Identify which cell holds the provided text, then report its [x, y] central coordinate. 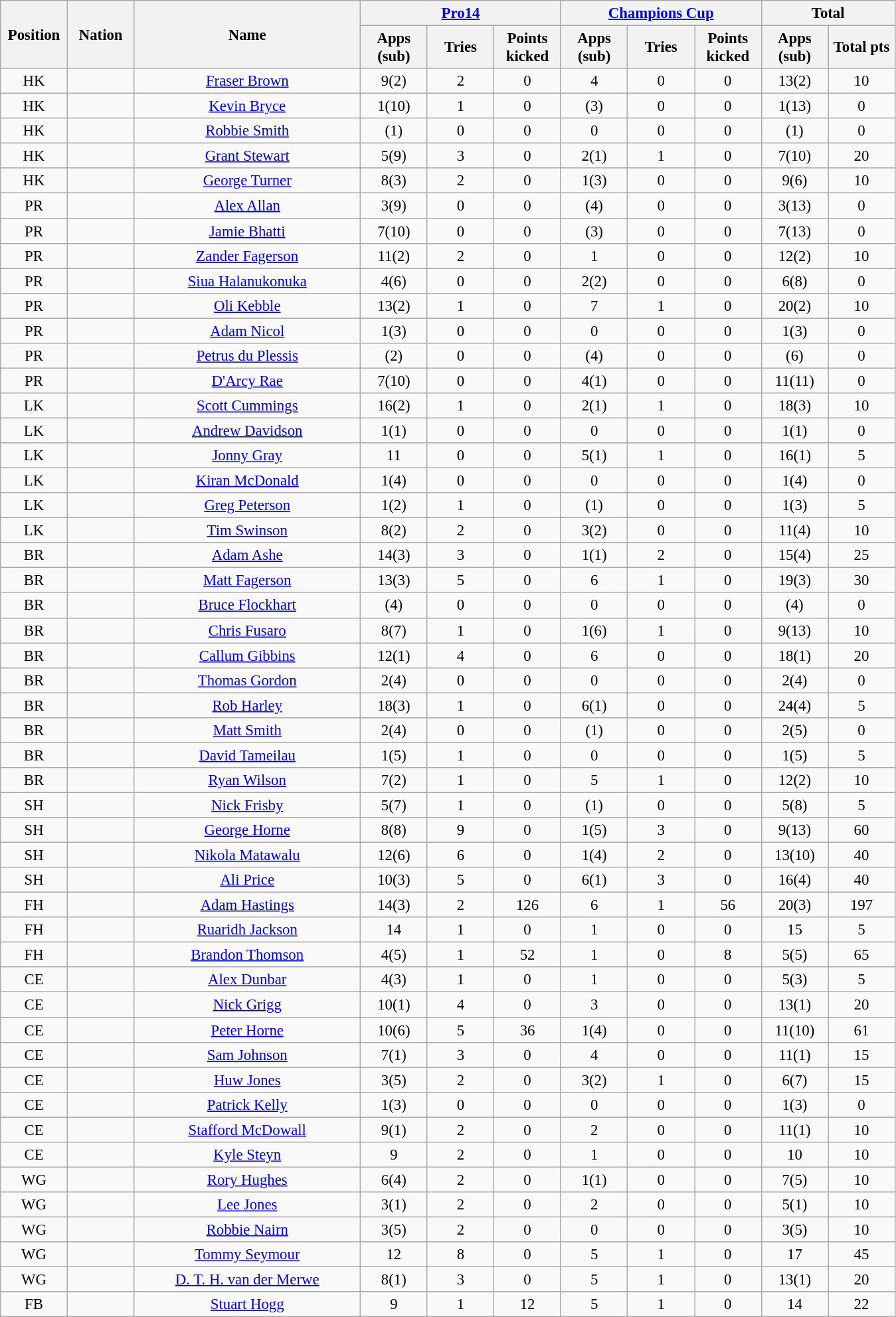
4(6) [395, 281]
3(9) [395, 206]
Lee Jones [247, 1205]
Peter Horne [247, 1030]
David Tameilau [247, 755]
52 [527, 955]
Tommy Seymour [247, 1255]
Huw Jones [247, 1080]
7(2) [395, 780]
13(10) [794, 855]
9(2) [395, 81]
61 [862, 1030]
4(5) [395, 955]
16(4) [794, 880]
17 [794, 1255]
19(3) [794, 580]
11(2) [395, 256]
9(1) [395, 1130]
D. T. H. van der Merwe [247, 1280]
56 [728, 905]
65 [862, 955]
9(6) [794, 181]
10(1) [395, 1005]
Nation [101, 35]
24(4) [794, 705]
Scott Cummings [247, 406]
Pro14 [461, 13]
4(3) [395, 980]
7(13) [794, 231]
Nick Grigg [247, 1005]
15(4) [794, 555]
George Turner [247, 181]
Adam Ashe [247, 555]
Matt Fagerson [247, 580]
Bruce Flockhart [247, 606]
11(4) [794, 531]
Stuart Hogg [247, 1304]
Kyle Steyn [247, 1155]
Brandon Thomson [247, 955]
D'Arcy Rae [247, 381]
8(7) [395, 630]
5(9) [395, 156]
12(1) [395, 656]
6(4) [395, 1180]
5(3) [794, 980]
1(2) [395, 505]
Callum Gibbins [247, 656]
Kevin Bryce [247, 106]
Adam Nicol [247, 331]
16(2) [395, 406]
11(11) [794, 381]
45 [862, 1255]
Tim Swinson [247, 531]
Alex Dunbar [247, 980]
5(8) [794, 805]
Total [828, 13]
Total pts [862, 48]
Patrick Kelly [247, 1104]
4(1) [594, 381]
8(1) [395, 1280]
Rory Hughes [247, 1180]
Ruaridh Jackson [247, 930]
7(1) [395, 1055]
8(3) [395, 181]
Kiran McDonald [247, 481]
Adam Hastings [247, 905]
2(5) [794, 731]
1(10) [395, 106]
Siua Halanukonuka [247, 281]
36 [527, 1030]
Nick Frisby [247, 805]
(2) [395, 356]
7(5) [794, 1180]
5(5) [794, 955]
22 [862, 1304]
8(2) [395, 531]
6(7) [794, 1080]
16(1) [794, 456]
Andrew Davidson [247, 430]
6(8) [794, 281]
5(7) [395, 805]
Oli Kebble [247, 306]
126 [527, 905]
Stafford McDowall [247, 1130]
Ali Price [247, 880]
Greg Peterson [247, 505]
3(1) [395, 1205]
Position [35, 35]
197 [862, 905]
Zander Fagerson [247, 256]
25 [862, 555]
Petrus du Plessis [247, 356]
Ryan Wilson [247, 780]
1(13) [794, 106]
Name [247, 35]
8(8) [395, 830]
12(6) [395, 855]
60 [862, 830]
13(3) [395, 580]
3(13) [794, 206]
Sam Johnson [247, 1055]
(6) [794, 356]
Rob Harley [247, 705]
Fraser Brown [247, 81]
Matt Smith [247, 731]
2(2) [594, 281]
FB [35, 1304]
20(2) [794, 306]
Jonny Gray [247, 456]
Jamie Bhatti [247, 231]
1(6) [594, 630]
Champions Cup [661, 13]
20(3) [794, 905]
30 [862, 580]
11(10) [794, 1030]
Chris Fusaro [247, 630]
Robbie Smith [247, 131]
George Horne [247, 830]
11 [395, 456]
10(3) [395, 880]
Thomas Gordon [247, 680]
Robbie Nairn [247, 1229]
18(1) [794, 656]
10(6) [395, 1030]
Nikola Matawalu [247, 855]
7 [594, 306]
Alex Allan [247, 206]
Grant Stewart [247, 156]
